Provide the [X, Y] coordinate of the cell's center where the given text is located.  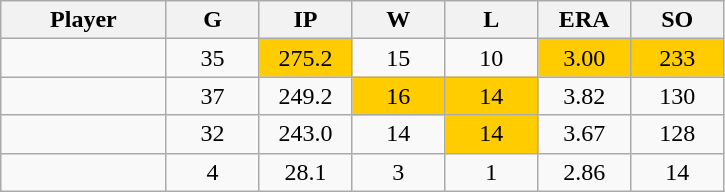
243.0 [306, 134]
275.2 [306, 58]
SO [678, 20]
15 [398, 58]
ERA [584, 20]
3 [398, 172]
3.00 [584, 58]
L [492, 20]
W [398, 20]
28.1 [306, 172]
16 [398, 96]
130 [678, 96]
3.82 [584, 96]
249.2 [306, 96]
32 [212, 134]
IP [306, 20]
Player [84, 20]
G [212, 20]
1 [492, 172]
37 [212, 96]
4 [212, 172]
35 [212, 58]
10 [492, 58]
233 [678, 58]
2.86 [584, 172]
128 [678, 134]
3.67 [584, 134]
